Pinpoint the cell where the given text exists, returning its (X, Y) midpoint coordinate. 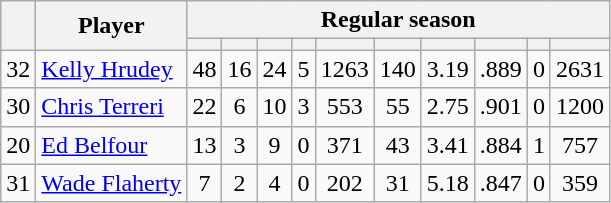
2631 (580, 69)
Kelly Hrudey (112, 69)
1200 (580, 107)
359 (580, 183)
371 (344, 145)
Wade Flaherty (112, 183)
20 (18, 145)
43 (398, 145)
7 (204, 183)
140 (398, 69)
1263 (344, 69)
202 (344, 183)
1 (538, 145)
13 (204, 145)
757 (580, 145)
.847 (500, 183)
5 (304, 69)
48 (204, 69)
Ed Belfour (112, 145)
24 (274, 69)
Player (112, 26)
.884 (500, 145)
.889 (500, 69)
3.19 (448, 69)
553 (344, 107)
32 (18, 69)
5.18 (448, 183)
2.75 (448, 107)
Regular season (398, 20)
55 (398, 107)
22 (204, 107)
3.41 (448, 145)
2 (240, 183)
4 (274, 183)
30 (18, 107)
10 (274, 107)
Chris Terreri (112, 107)
6 (240, 107)
.901 (500, 107)
9 (274, 145)
16 (240, 69)
